Search for the cell housing the specified text and yield its (X, Y) center coordinate. 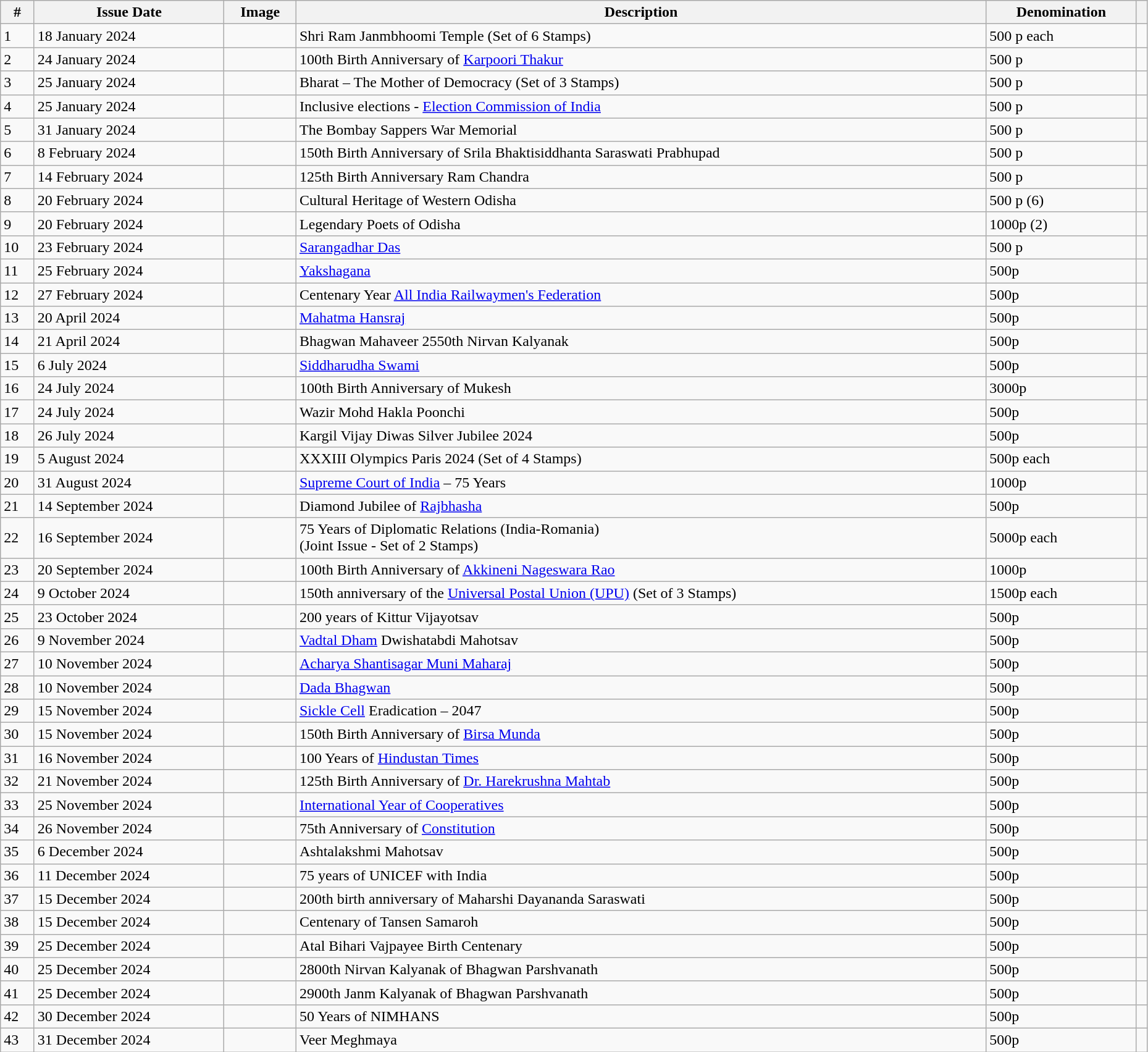
8 (17, 200)
28 (17, 688)
18 (17, 436)
Yakshagana (641, 271)
Centenary of Tansen Samaroh (641, 922)
6 July 2024 (129, 365)
20 September 2024 (129, 570)
Centenary Year All India Railwaymen's Federation (641, 295)
10 (17, 247)
125th Birth Anniversary of Dr. Harekrushna Mahtab (641, 781)
30 December 2024 (129, 1016)
21 April 2024 (129, 342)
1500p each (1061, 593)
9 (17, 224)
Supreme Court of India – 75 Years (641, 482)
Denomination (1061, 12)
Wazir Mohd Hakla Poonchi (641, 412)
17 (17, 412)
13 (17, 318)
40 (17, 969)
Sickle Cell Eradication – 2047 (641, 711)
16 September 2024 (129, 537)
Ashtalakshmi Mahotsav (641, 852)
Cultural Heritage of Western Odisha (641, 200)
6 (17, 153)
7 (17, 177)
100th Birth Anniversary of Karpoori Thakur (641, 59)
The Bombay Sappers War Memorial (641, 130)
100th Birth Anniversary of Akkineni Nageswara Rao (641, 570)
42 (17, 1016)
23 October 2024 (129, 616)
Image (261, 12)
18 January 2024 (129, 36)
Sarangadhar Das (641, 247)
26 (17, 640)
30 (17, 734)
200 years of Kittur Vijayotsav (641, 616)
16 (17, 389)
21 (17, 506)
150th Birth Anniversary of Srila Bhaktisiddhanta Saraswati Prabhupad (641, 153)
41 (17, 993)
5 August 2024 (129, 459)
Acharya Shantisagar Muni Maharaj (641, 663)
20 April 2024 (129, 318)
19 (17, 459)
Vadtal Dham Dwishatabdi Mahotsav (641, 640)
4 (17, 106)
2 (17, 59)
Bharat – The Mother of Democracy (Set of 3 Stamps) (641, 83)
Mahatma Hansraj (641, 318)
36 (17, 875)
Atal Bihari Vajpayee Birth Centenary (641, 946)
11 (17, 271)
14 February 2024 (129, 177)
20 (17, 482)
23 February 2024 (129, 247)
8 February 2024 (129, 153)
32 (17, 781)
26 July 2024 (129, 436)
Issue Date (129, 12)
11 December 2024 (129, 875)
9 October 2024 (129, 593)
3000p (1061, 389)
Kargil Vijay Diwas Silver Jubilee 2024 (641, 436)
24 (17, 593)
150th anniversary of the Universal Postal Union (UPU) (Set of 3 Stamps) (641, 593)
31 December 2024 (129, 1040)
29 (17, 711)
33 (17, 805)
25 November 2024 (129, 805)
Shri Ram Janmbhoomi Temple (Set of 6 Stamps) (641, 36)
39 (17, 946)
14 September 2024 (129, 506)
38 (17, 922)
21 November 2024 (129, 781)
75 years of UNICEF with India (641, 875)
Description (641, 12)
2800th Nirvan Kalyanak of Bhagwan Parshvanath (641, 969)
15 (17, 365)
International Year of Cooperatives (641, 805)
6 December 2024 (129, 852)
100 Years of Hindustan Times (641, 758)
26 November 2024 (129, 828)
75th Anniversary of Constitution (641, 828)
14 (17, 342)
125th Birth Anniversary Ram Chandra (641, 177)
Legendary Poets of Odisha (641, 224)
31 (17, 758)
9 November 2024 (129, 640)
Siddharudha Swami (641, 365)
100th Birth Anniversary of Mukesh (641, 389)
500 p (6) (1061, 200)
16 November 2024 (129, 758)
31 August 2024 (129, 482)
12 (17, 295)
Veer Meghmaya (641, 1040)
2900th Janm Kalyanak of Bhagwan Parshvanath (641, 993)
27 (17, 663)
200th birth anniversary of Maharshi Dayananda Saraswati (641, 899)
150th Birth Anniversary of Birsa Munda (641, 734)
43 (17, 1040)
5000p each (1061, 537)
23 (17, 570)
1 (17, 36)
22 (17, 537)
# (17, 12)
25 February 2024 (129, 271)
3 (17, 83)
500 p each (1061, 36)
50 Years of NIMHANS (641, 1016)
37 (17, 899)
24 January 2024 (129, 59)
75 Years of Diplomatic Relations (India-Romania) (Joint Issue - Set of 2 Stamps) (641, 537)
Inclusive elections - Election Commission of India (641, 106)
1000p (2) (1061, 224)
XXXIII Olympics Paris 2024 (Set of 4 Stamps) (641, 459)
34 (17, 828)
Bhagwan Mahaveer 2550th Nirvan Kalyanak (641, 342)
500p each (1061, 459)
27 February 2024 (129, 295)
Dada Bhagwan (641, 688)
31 January 2024 (129, 130)
5 (17, 130)
Diamond Jubilee of Rajbhasha (641, 506)
25 (17, 616)
35 (17, 852)
